Return [X, Y] of the center of cell containing provided text 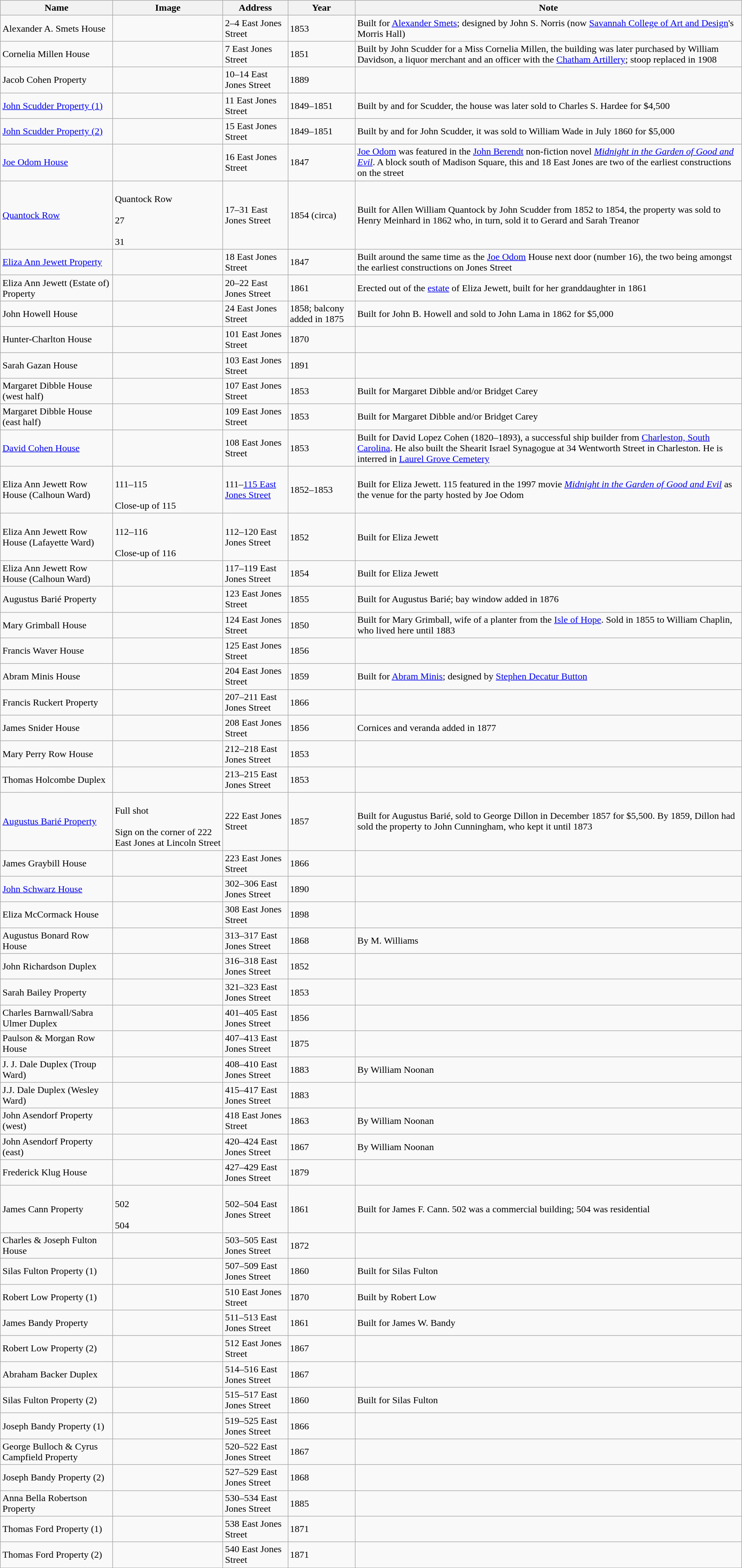
Name [57, 8]
Note [549, 8]
Francis Ruckert Property [57, 702]
Anna Bella Robertson Property [57, 1503]
1851 [321, 54]
By M. Williams [549, 940]
107 East Jones Street [255, 391]
223 East Jones Street [255, 863]
1858; balcony added in 1875 [321, 314]
Silas Fulton Property (1) [57, 1271]
111–115Close-up of 115 [168, 490]
123 East Jones Street [255, 599]
510 East Jones Street [255, 1297]
Sarah Gazan House [57, 365]
Frederick Klug House [57, 1173]
101 East Jones Street [255, 339]
1890 [321, 889]
John Scudder Property (2) [57, 132]
Jacob Cohen Property [57, 80]
Built around the same time as the Joe Odom House next door (number 16), the two being amongst the earliest constructions on Jones Street [549, 262]
Built for Alexander Smets; designed by John S. Norris (now Savannah College of Art and Design's Morris Hall) [549, 29]
18 East Jones Street [255, 262]
John Asendorf Property (west) [57, 1121]
20–22 East Jones Street [255, 288]
Eliza McCormack House [57, 915]
Abraham Backer Duplex [57, 1375]
538 East Jones Street [255, 1529]
407–413 East Jones Street [255, 1043]
1854 [321, 574]
124 East Jones Street [255, 625]
401–405 East Jones Street [255, 1018]
507–509 East Jones Street [255, 1271]
109 East Jones Street [255, 417]
502–504 East Jones Street [255, 1209]
208 East Jones Street [255, 728]
Margaret Dibble House (west half) [57, 391]
John Scudder Property (1) [57, 105]
Erected out of the estate of Eliza Jewett, built for her granddaughter in 1861 [549, 288]
1857 [321, 821]
11 East Jones Street [255, 105]
222 East Jones Street [255, 821]
1855 [321, 599]
1879 [321, 1173]
Robert Low Property (1) [57, 1297]
Joseph Bandy Property (1) [57, 1426]
Built for John B. Howell and sold to John Lama in 1862 for $5,000 [549, 314]
John Schwarz House [57, 889]
Full shotSign on the corner of 222 East Jones at Lincoln Street [168, 821]
John Richardson Duplex [57, 967]
1854 (circa) [321, 215]
John Asendorf Property (east) [57, 1146]
Eliza Ann Jewett (Estate of) Property [57, 288]
415–417 East Jones Street [255, 1095]
Hunter-Charlton House [57, 339]
316–318 East Jones Street [255, 967]
Alexander A. Smets House [57, 29]
1852–1853 [321, 490]
520–522 East Jones Street [255, 1452]
1863 [321, 1121]
10–14 East Jones Street [255, 80]
Charles & Joseph Fulton House [57, 1246]
1850 [321, 625]
Joe Odom House [57, 162]
Quantock Row2731 [168, 215]
Thomas Ford Property (1) [57, 1529]
John Howell House [57, 314]
420–424 East Jones Street [255, 1146]
511–513 East Jones Street [255, 1323]
7 East Jones Street [255, 54]
103 East Jones Street [255, 365]
1891 [321, 365]
Built by and for Scudder, the house was later sold to Charles S. Hardee for $4,500 [549, 105]
James Snider House [57, 728]
24 East Jones Street [255, 314]
Mary Perry Row House [57, 753]
Margaret Dibble House (east half) [57, 417]
112–116Close-up of 116 [168, 537]
17–31 East Jones Street [255, 215]
Thomas Holcombe Duplex [57, 780]
515–517 East Jones Street [255, 1400]
418 East Jones Street [255, 1121]
514–516 East Jones Street [255, 1375]
Address [255, 8]
1859 [321, 677]
Thomas Ford Property (2) [57, 1555]
503–505 East Jones Street [255, 1246]
Year [321, 8]
Image [168, 8]
David Cohen House [57, 448]
530–534 East Jones Street [255, 1503]
Augustus Bonard Row House [57, 940]
James Graybill House [57, 863]
Abram Minis House [57, 677]
Quantock Row [57, 215]
James Bandy Property [57, 1323]
Joseph Bandy Property (2) [57, 1478]
1889 [321, 80]
519–525 East Jones Street [255, 1426]
212–218 East Jones Street [255, 753]
Silas Fulton Property (2) [57, 1400]
16 East Jones Street [255, 162]
1872 [321, 1246]
Robert Low Property (2) [57, 1349]
J. J. Dale Duplex (Troup Ward) [57, 1070]
Built for Augustus Barié; bay window added in 1876 [549, 599]
Sarah Bailey Property [57, 992]
George Bulloch & Cyrus Campfield Property [57, 1452]
108 East Jones Street [255, 448]
527–529 East Jones Street [255, 1478]
Built for James W. Bandy [549, 1323]
302–306 East Jones Street [255, 889]
J.J. Dale Duplex (Wesley Ward) [57, 1095]
1875 [321, 1043]
117–119 East Jones Street [255, 574]
Charles Barnwall/Sabra Ulmer Duplex [57, 1018]
Built for Eliza Jewett. 115 featured in the 1997 movie Midnight in the Garden of Good and Evil as the venue for the party hosted by Joe Odom [549, 490]
2–4 East Jones Street [255, 29]
112–120 East Jones Street [255, 537]
Cornices and veranda added in 1877 [549, 728]
204 East Jones Street [255, 677]
Built for Abram Minis; designed by Stephen Decatur Button [549, 677]
Built by Robert Low [549, 1297]
Built for Mary Grimball, wife of a planter from the Isle of Hope. Sold in 1855 to William Chaplin, who lived here until 1883 [549, 625]
Francis Waver House [57, 650]
427–429 East Jones Street [255, 1173]
321–323 East Jones Street [255, 992]
125 East Jones Street [255, 650]
308 East Jones Street [255, 915]
Built by and for John Scudder, it was sold to William Wade in July 1860 for $5,000 [549, 132]
Mary Grimball House [57, 625]
313–317 East Jones Street [255, 940]
111–115 East Jones Street [255, 490]
1885 [321, 1503]
Eliza Ann Jewett Row House (Lafayette Ward) [57, 537]
207–211 East Jones Street [255, 702]
Eliza Ann Jewett Property [57, 262]
213–215 East Jones Street [255, 780]
540 East Jones Street [255, 1555]
15 East Jones Street [255, 132]
1898 [321, 915]
Built for James F. Cann. 502 was a commercial building; 504 was residential [549, 1209]
James Cann Property [57, 1209]
512 East Jones Street [255, 1349]
408–410 East Jones Street [255, 1070]
Cornelia Millen House [57, 54]
Paulson & Morgan Row House [57, 1043]
502504 [168, 1209]
